Find where the given text appears and provide that cell's center as [x, y] coordinate. 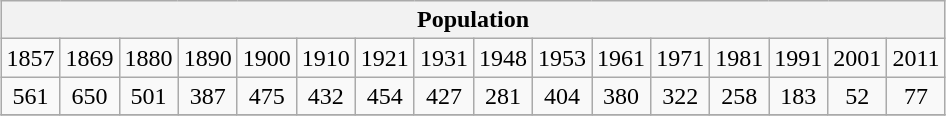
380 [622, 96]
2001 [858, 58]
1971 [680, 58]
650 [90, 96]
561 [30, 96]
1910 [326, 58]
1880 [148, 58]
322 [680, 96]
404 [562, 96]
501 [148, 96]
183 [798, 96]
1931 [444, 58]
52 [858, 96]
1857 [30, 58]
1890 [208, 58]
2011 [916, 58]
1869 [90, 58]
1991 [798, 58]
258 [740, 96]
281 [502, 96]
1961 [622, 58]
432 [326, 96]
1981 [740, 58]
77 [916, 96]
1953 [562, 58]
1900 [266, 58]
427 [444, 96]
Population [473, 20]
1948 [502, 58]
1921 [384, 58]
454 [384, 96]
475 [266, 96]
387 [208, 96]
